Detect which cell encompasses the target text, then output its (x, y) center coordinate. 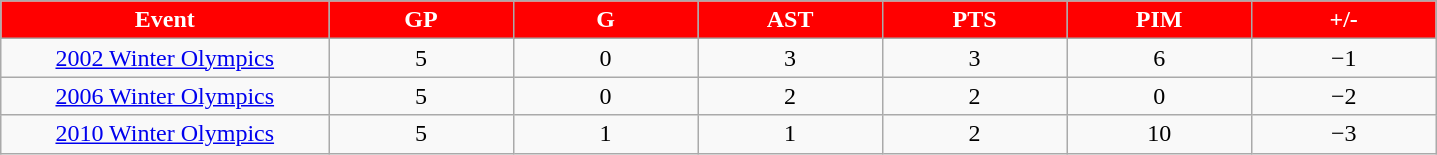
G (606, 20)
−3 (1344, 134)
PTS (974, 20)
Event (165, 20)
6 (1160, 58)
2006 Winter Olympics (165, 96)
AST (790, 20)
PIM (1160, 20)
2010 Winter Olympics (165, 134)
GP (422, 20)
10 (1160, 134)
−2 (1344, 96)
+/- (1344, 20)
−1 (1344, 58)
2002 Winter Olympics (165, 58)
